Identify which cell holds the provided text, then report its [X, Y] central coordinate. 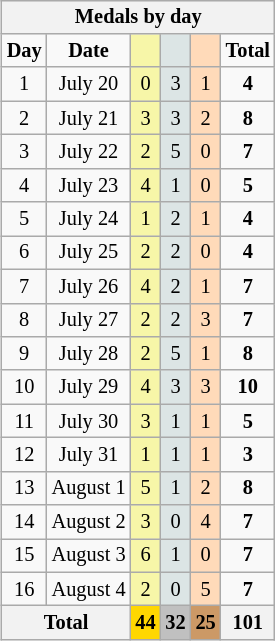
Medals by day [138, 17]
August 4 [89, 589]
July 20 [89, 84]
July 21 [89, 118]
9 [24, 354]
July 28 [89, 354]
15 [24, 556]
44 [145, 623]
July 29 [89, 387]
July 26 [89, 286]
16 [24, 589]
July 24 [89, 219]
July 25 [89, 253]
July 22 [89, 152]
July 30 [89, 421]
25 [206, 623]
13 [24, 488]
August 3 [89, 556]
101 [248, 623]
August 2 [89, 522]
11 [24, 421]
Date [89, 51]
August 1 [89, 488]
Day [24, 51]
July 31 [89, 455]
32 [176, 623]
12 [24, 455]
14 [24, 522]
July 27 [89, 320]
July 23 [89, 185]
